Search for the cell housing the specified text and yield its [X, Y] center coordinate. 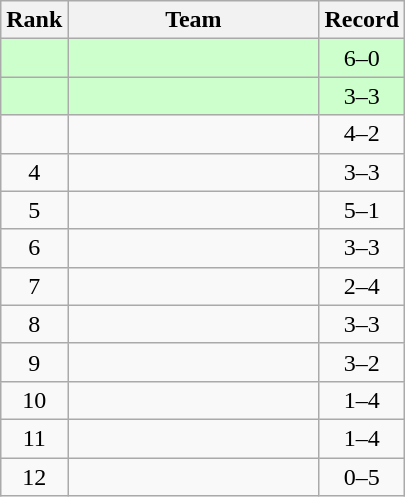
Rank [34, 20]
8 [34, 324]
4 [34, 172]
5 [34, 210]
6 [34, 248]
9 [34, 362]
3–2 [362, 362]
7 [34, 286]
Team [194, 20]
12 [34, 477]
6–0 [362, 58]
11 [34, 438]
0–5 [362, 477]
4–2 [362, 134]
5–1 [362, 210]
10 [34, 400]
Record [362, 20]
2–4 [362, 286]
